Extract the [X, Y] coordinate from the center of the cell holding the provided text.  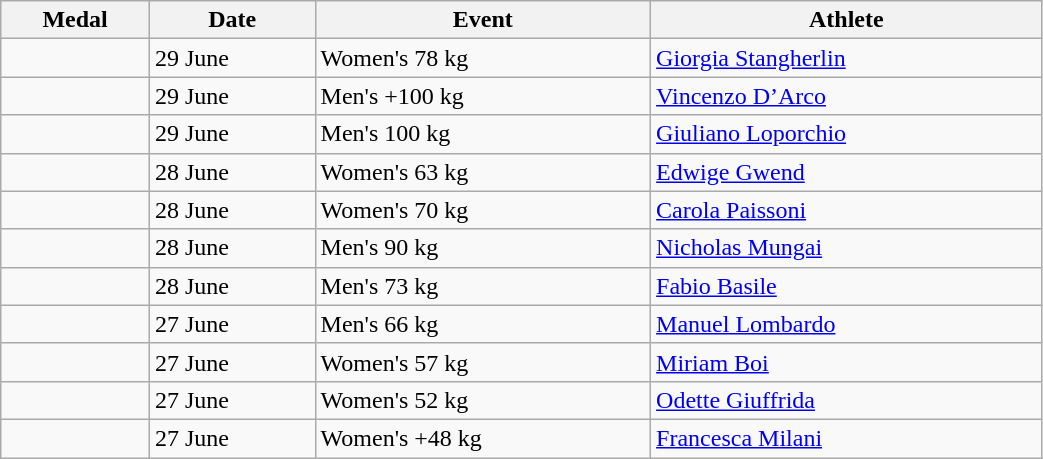
Giuliano Loporchio [846, 134]
Medal [76, 20]
Vincenzo D’Arco [846, 96]
Women's 70 kg [483, 210]
Francesca Milani [846, 438]
Women's 63 kg [483, 172]
Athlete [846, 20]
Men's 73 kg [483, 286]
Edwige Gwend [846, 172]
Miriam Boi [846, 362]
Fabio Basile [846, 286]
Odette Giuffrida [846, 400]
Carola Paissoni [846, 210]
Women's 57 kg [483, 362]
Men's 90 kg [483, 248]
Men's 66 kg [483, 324]
Nicholas Mungai [846, 248]
Women's 78 kg [483, 58]
Date [232, 20]
Women's +48 kg [483, 438]
Giorgia Stangherlin [846, 58]
Women's 52 kg [483, 400]
Manuel Lombardo [846, 324]
Men's +100 kg [483, 96]
Event [483, 20]
Men's 100 kg [483, 134]
